Determine the [x, y] coordinate at the center of the cell enclosing the given text.  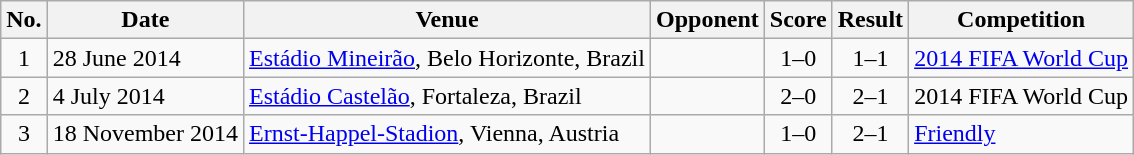
1 [24, 58]
Result [870, 20]
Estádio Castelão, Fortaleza, Brazil [448, 96]
Estádio Mineirão, Belo Horizonte, Brazil [448, 58]
28 June 2014 [145, 58]
2 [24, 96]
18 November 2014 [145, 134]
Venue [448, 20]
Score [798, 20]
2–0 [798, 96]
Friendly [1022, 134]
Date [145, 20]
Competition [1022, 20]
4 July 2014 [145, 96]
No. [24, 20]
3 [24, 134]
Opponent [707, 20]
1–1 [870, 58]
Ernst-Happel-Stadion, Vienna, Austria [448, 134]
